Pinpoint the cell where the given text exists, returning its [X, Y] midpoint coordinate. 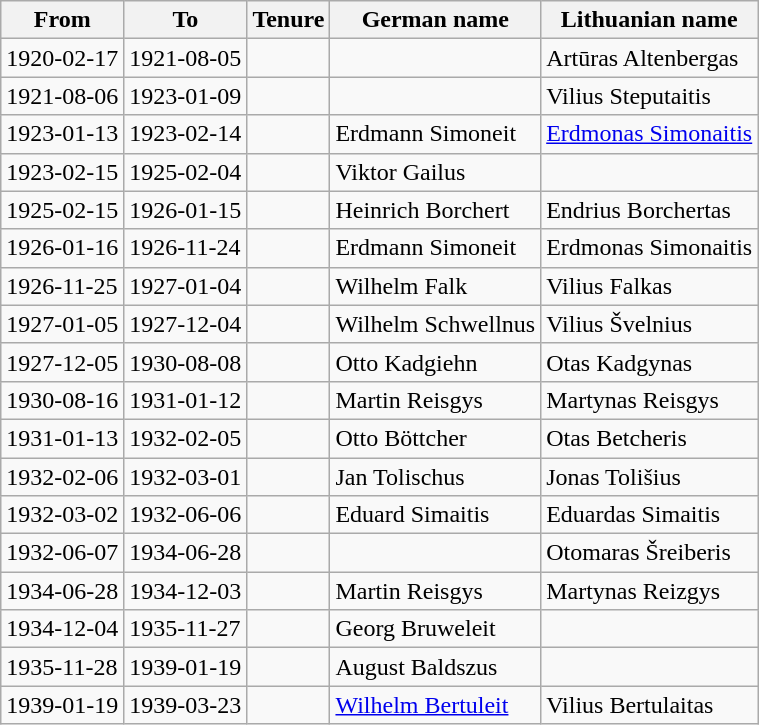
1920-02-17 [62, 58]
1930-08-16 [62, 400]
Wilhelm Falk [436, 286]
1925-02-15 [62, 210]
1927-01-04 [186, 286]
1926-11-25 [62, 286]
1927-12-05 [62, 362]
1930-08-08 [186, 362]
1934-12-03 [186, 591]
Viktor Gailus [436, 172]
From [62, 20]
1935-11-27 [186, 629]
1934-12-04 [62, 629]
Martynas Reizgys [650, 591]
Eduard Simaitis [436, 515]
Wilhelm Bertuleit [436, 705]
Otas Kadgynas [650, 362]
1923-02-15 [62, 172]
Vilius Bertulaitas [650, 705]
Vilius Švelnius [650, 324]
1932-02-05 [186, 438]
1926-01-15 [186, 210]
Martynas Reisgys [650, 400]
1923-02-14 [186, 134]
1923-01-09 [186, 96]
1925-02-04 [186, 172]
Vilius Steputaitis [650, 96]
Vilius Falkas [650, 286]
Otas Betcheris [650, 438]
Lithuanian name [650, 20]
Georg Bruweleit [436, 629]
1926-01-16 [62, 248]
1927-12-04 [186, 324]
1932-03-02 [62, 515]
1931-01-13 [62, 438]
1923-01-13 [62, 134]
1932-06-06 [186, 515]
Jan Tolischus [436, 477]
1932-02-06 [62, 477]
Endrius Borchertas [650, 210]
Heinrich Borchert [436, 210]
August Baldszus [436, 667]
1939-03-23 [186, 705]
1935-11-28 [62, 667]
Tenure [288, 20]
Otomaras Šreiberis [650, 553]
1931-01-12 [186, 400]
1926-11-24 [186, 248]
German name [436, 20]
1927-01-05 [62, 324]
Wilhelm Schwellnus [436, 324]
Jonas Tolišius [650, 477]
Otto Böttcher [436, 438]
1932-06-07 [62, 553]
1921-08-05 [186, 58]
Eduardas Simaitis [650, 515]
Otto Kadgiehn [436, 362]
1921-08-06 [62, 96]
Artūras Altenbergas [650, 58]
To [186, 20]
1932-03-01 [186, 477]
